Return the (x, y) coordinate for the center point of the cell that contains the specified text.  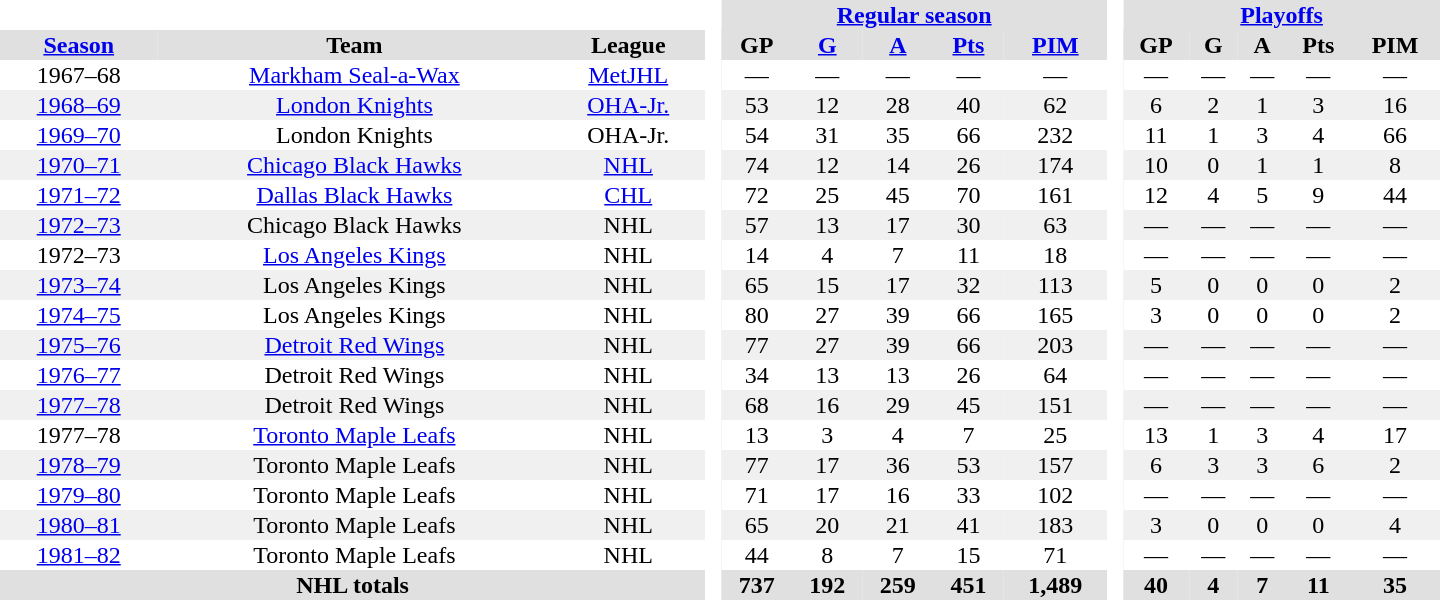
63 (1056, 225)
33 (968, 495)
NHL totals (352, 585)
737 (756, 585)
18 (1056, 255)
Dallas Black Hawks (354, 195)
Team (354, 45)
232 (1056, 135)
74 (756, 165)
1980–81 (78, 525)
34 (756, 375)
20 (828, 525)
30 (968, 225)
113 (1056, 285)
36 (898, 465)
1,489 (1056, 585)
70 (968, 195)
Markham Seal-a-Wax (354, 75)
9 (1318, 195)
Playoffs (1282, 15)
32 (968, 285)
192 (828, 585)
259 (898, 585)
451 (968, 585)
183 (1056, 525)
1974–75 (78, 315)
28 (898, 105)
174 (1056, 165)
League (628, 45)
21 (898, 525)
54 (756, 135)
Regular season (914, 15)
CHL (628, 195)
1971–72 (78, 195)
64 (1056, 375)
1981–82 (78, 555)
31 (828, 135)
MetJHL (628, 75)
1968–69 (78, 105)
29 (898, 405)
57 (756, 225)
1970–71 (78, 165)
203 (1056, 345)
1967–68 (78, 75)
80 (756, 315)
1975–76 (78, 345)
1973–74 (78, 285)
72 (756, 195)
102 (1056, 495)
1969–70 (78, 135)
157 (1056, 465)
161 (1056, 195)
Season (78, 45)
68 (756, 405)
41 (968, 525)
10 (1156, 165)
1978–79 (78, 465)
62 (1056, 105)
1979–80 (78, 495)
1976–77 (78, 375)
151 (1056, 405)
165 (1056, 315)
